Locate the cell with the specified text and output its [x, y] center coordinate. 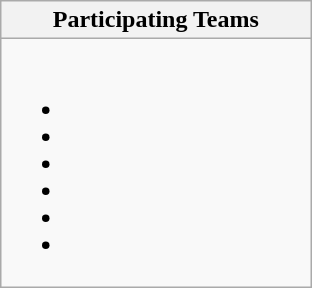
Participating Teams [156, 20]
